From the cell containing the given text, extract its center point as (x, y) coordinate. 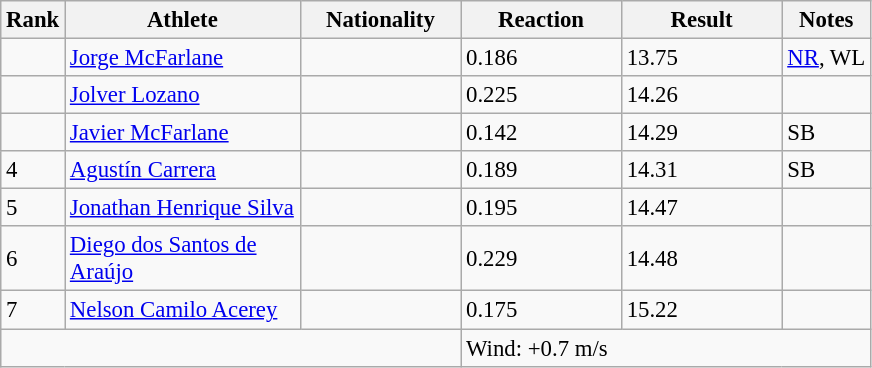
14.26 (702, 95)
Rank (33, 20)
Jorge McFarlane (183, 58)
Reaction (542, 20)
Notes (826, 20)
Jolver Lozano (183, 95)
0.175 (542, 310)
14.48 (702, 258)
7 (33, 310)
Agustín Carrera (183, 170)
Result (702, 20)
0.195 (542, 208)
Jonathan Henrique Silva (183, 208)
5 (33, 208)
NR, WL (826, 58)
0.142 (542, 133)
0.186 (542, 58)
6 (33, 258)
Nelson Camilo Acerey (183, 310)
14.47 (702, 208)
0.229 (542, 258)
14.31 (702, 170)
0.225 (542, 95)
15.22 (702, 310)
Diego dos Santos de Araújo (183, 258)
4 (33, 170)
Wind: +0.7 m/s (666, 348)
Nationality (380, 20)
0.189 (542, 170)
Javier McFarlane (183, 133)
14.29 (702, 133)
13.75 (702, 58)
Athlete (183, 20)
